Return (x, y) of the center of cell containing provided text 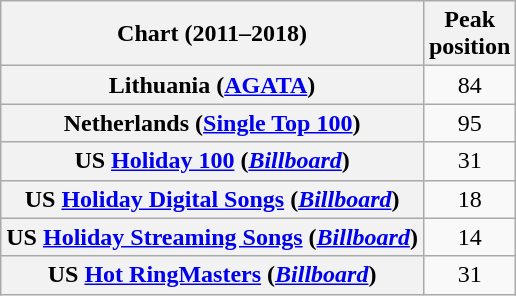
US Holiday Digital Songs (Billboard) (212, 199)
Lithuania (AGATA) (212, 85)
14 (469, 237)
US Hot RingMasters (Billboard) (212, 275)
95 (469, 123)
US Holiday 100 (Billboard) (212, 161)
Peakposition (469, 34)
US Holiday Streaming Songs (Billboard) (212, 237)
Netherlands (Single Top 100) (212, 123)
18 (469, 199)
Chart (2011–2018) (212, 34)
84 (469, 85)
